Output the [x, y] coordinate of the center of the cell containing the given text.  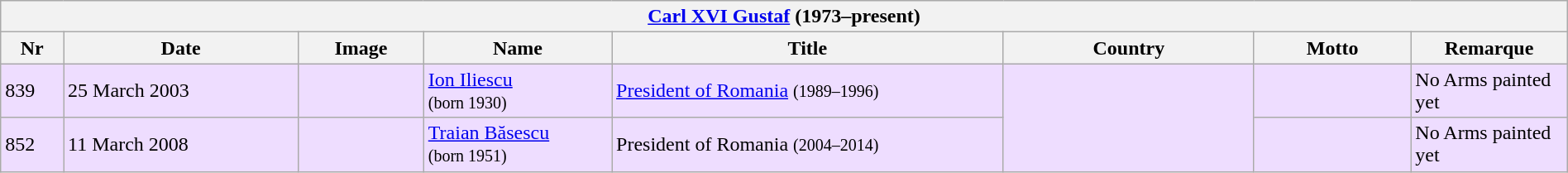
President of Romania (1989–1996) [808, 91]
Country [1128, 48]
Traian Băsescu(born 1951) [518, 144]
839 [32, 91]
Title [808, 48]
Remarque [1489, 48]
852 [32, 144]
Name [518, 48]
Motto [1331, 48]
11 March 2008 [181, 144]
President of Romania (2004–2014) [808, 144]
25 March 2003 [181, 91]
Image [361, 48]
Ion Iliescu(born 1930) [518, 91]
Nr [32, 48]
Date [181, 48]
Carl XVI Gustaf (1973–present) [784, 17]
